Search for the cell housing the specified text and yield its (X, Y) center coordinate. 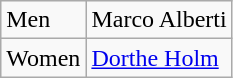
Marco Alberti (159, 20)
Men (44, 20)
Dorthe Holm (159, 58)
Women (44, 58)
